Find where the given text appears and provide that cell's center as (X, Y) coordinate. 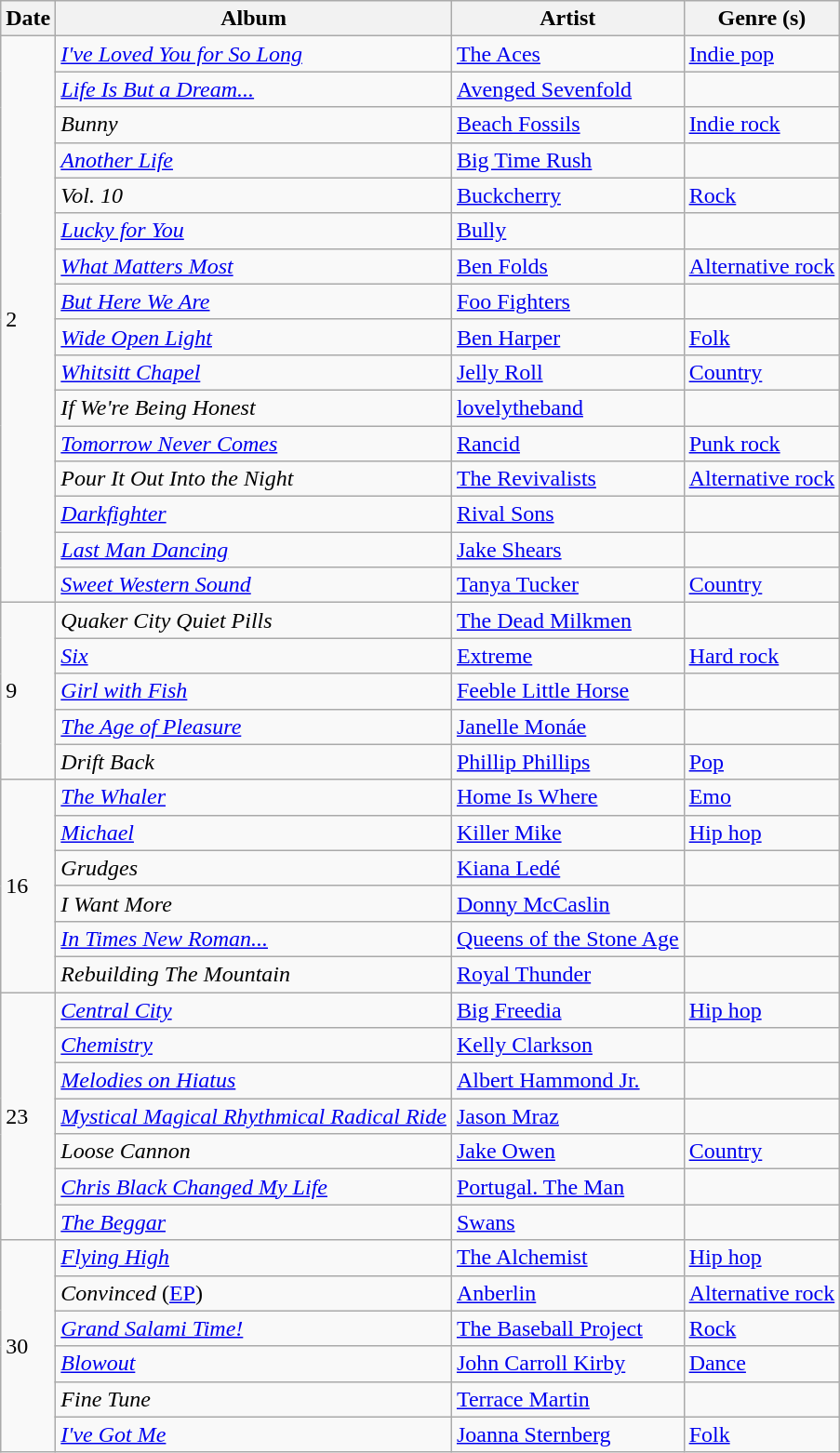
Foo Fighters (567, 301)
Girl with Fish (254, 691)
Genre (s) (762, 19)
Hard rock (762, 656)
Big Freedia (567, 1009)
Kiana Ledé (567, 868)
Indie pop (762, 54)
Sweet Western Sound (254, 585)
Grand Salami Time! (254, 1328)
Bunny (254, 125)
Home Is Where (567, 797)
Central City (254, 1009)
Pop (762, 762)
Joanna Sternberg (567, 1434)
9 (28, 691)
Portugal. The Man (567, 1187)
Album (254, 19)
Life Is But a Dream... (254, 89)
But Here We Are (254, 301)
23 (28, 1115)
Rebuilding The Mountain (254, 974)
The Age of Pleasure (254, 726)
Chemistry (254, 1046)
Big Time Rush (567, 160)
Artist (567, 19)
Ben Folds (567, 266)
Mystical Magical Rhythmical Radical Ride (254, 1116)
Beach Fossils (567, 125)
The Aces (567, 54)
Fine Tune (254, 1399)
Tanya Tucker (567, 585)
Queens of the Stone Age (567, 939)
Chris Black Changed My Life (254, 1187)
2 (28, 320)
Blowout (254, 1364)
The Dead Milkmen (567, 620)
The Whaler (254, 797)
I've Loved You for So Long (254, 54)
Jelly Roll (567, 372)
Rival Sons (567, 514)
Six (254, 656)
Grudges (254, 868)
Loose Cannon (254, 1152)
I've Got Me (254, 1434)
I Want More (254, 903)
Darkfighter (254, 514)
Ben Harper (567, 337)
Anberlin (567, 1293)
Kelly Clarkson (567, 1046)
Date (28, 19)
Janelle Monáe (567, 726)
Another Life (254, 160)
Killer Mike (567, 833)
Royal Thunder (567, 974)
Quaker City Quiet Pills (254, 620)
Last Man Dancing (254, 550)
16 (28, 886)
Avenged Sevenfold (567, 89)
Melodies on Hiatus (254, 1081)
Terrace Martin (567, 1399)
Feeble Little Horse (567, 691)
Drift Back (254, 762)
lovelytheband (567, 407)
Rancid (567, 444)
Indie rock (762, 125)
Pour It Out Into the Night (254, 479)
The Revivalists (567, 479)
Buckcherry (567, 195)
Jason Mraz (567, 1116)
John Carroll Kirby (567, 1364)
Albert Hammond Jr. (567, 1081)
Convinced (EP) (254, 1293)
The Beggar (254, 1222)
Lucky for You (254, 231)
Extreme (567, 656)
Wide Open Light (254, 337)
Swans (567, 1222)
The Baseball Project (567, 1328)
Punk rock (762, 444)
Michael (254, 833)
Jake Owen (567, 1152)
Whitsitt Chapel (254, 372)
30 (28, 1346)
Donny McCaslin (567, 903)
Vol. 10 (254, 195)
Emo (762, 797)
Dance (762, 1364)
In Times New Roman... (254, 939)
Bully (567, 231)
Jake Shears (567, 550)
Tomorrow Never Comes (254, 444)
If We're Being Honest (254, 407)
The Alchemist (567, 1258)
What Matters Most (254, 266)
Flying High (254, 1258)
Phillip Phillips (567, 762)
